Scan for the cell matching the given text and deliver its (X, Y) coordinate at center. 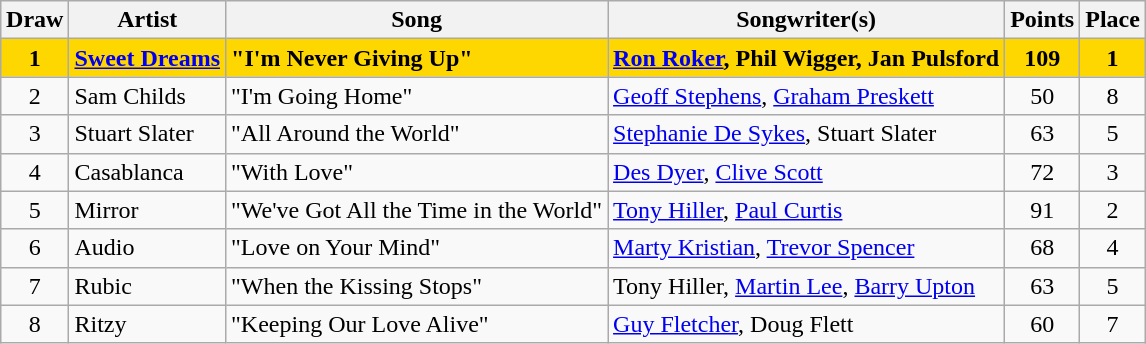
Sweet Dreams (148, 58)
"With Love" (417, 172)
"Love on Your Mind" (417, 248)
Audio (148, 248)
91 (1042, 210)
68 (1042, 248)
"I'm Going Home" (417, 96)
Ron Roker, Phil Wigger, Jan Pulsford (806, 58)
72 (1042, 172)
Geoff Stephens, Graham Preskett (806, 96)
Songwriter(s) (806, 20)
Draw (35, 20)
Des Dyer, Clive Scott (806, 172)
Stephanie De Sykes, Stuart Slater (806, 134)
Tony Hiller, Paul Curtis (806, 210)
Sam Childs (148, 96)
Song (417, 20)
"We've Got All the Time in the World" (417, 210)
Mirror (148, 210)
"I'm Never Giving Up" (417, 58)
50 (1042, 96)
Ritzy (148, 324)
Place (1113, 20)
Guy Fletcher, Doug Flett (806, 324)
"Keeping Our Love Alive" (417, 324)
Tony Hiller, Martin Lee, Barry Upton (806, 286)
Casablanca (148, 172)
6 (35, 248)
Rubic (148, 286)
109 (1042, 58)
"When the Kissing Stops" (417, 286)
60 (1042, 324)
Marty Kristian, Trevor Spencer (806, 248)
Stuart Slater (148, 134)
Points (1042, 20)
"All Around the World" (417, 134)
Artist (148, 20)
